Return the [X, Y] coordinate for the center point of the cell that contains the specified text.  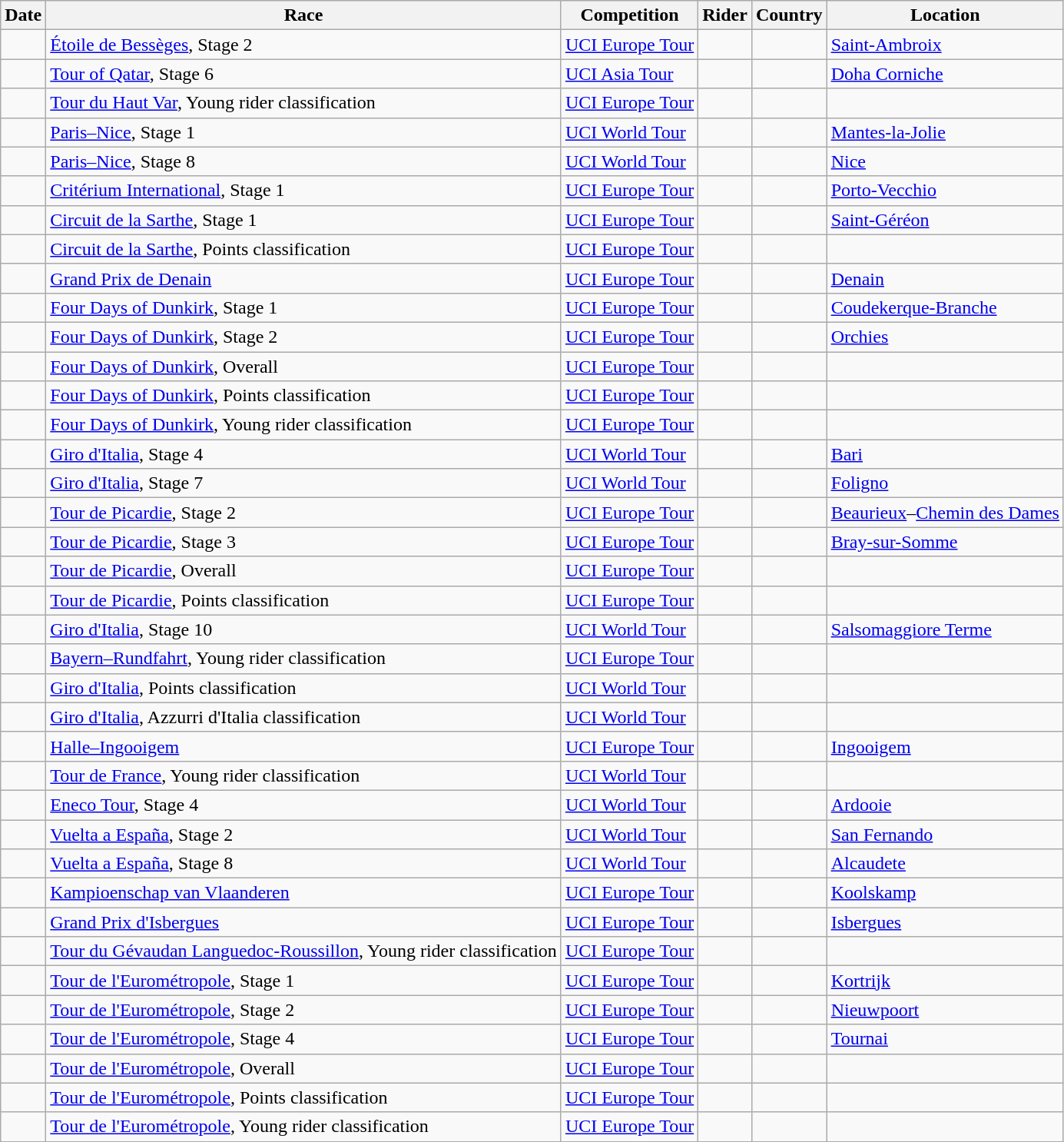
Giro d'Italia, Stage 4 [304, 454]
Tour du Gévaudan Languedoc-Roussillon, Young rider classification [304, 951]
Saint-Ambroix [945, 45]
Giro d'Italia, Points classification [304, 688]
Bari [945, 454]
Ardooie [945, 805]
Koolskamp [945, 893]
Porto-Vecchio [945, 191]
Race [304, 15]
Circuit de la Sarthe, Points classification [304, 249]
Vuelta a España, Stage 2 [304, 834]
Tour de l'Eurométropole, Young rider classification [304, 1127]
Tour du Haut Var, Young rider classification [304, 103]
San Fernando [945, 834]
Competition [629, 15]
Kortrijk [945, 981]
Eneco Tour, Stage 4 [304, 805]
Giro d'Italia, Stage 7 [304, 483]
Saint-Géréon [945, 220]
Four Days of Dunkirk, Stage 2 [304, 337]
Giro d'Italia, Azzurri d'Italia classification [304, 717]
Tour de l'Eurométropole, Overall [304, 1068]
Denain [945, 278]
Bayern–Rundfahrt, Young rider classification [304, 659]
Tour de Picardie, Stage 3 [304, 542]
Isbergues [945, 922]
Location [945, 15]
Foligno [945, 483]
Grand Prix de Denain [304, 278]
UCI Asia Tour [629, 74]
Four Days of Dunkirk, Young rider classification [304, 425]
Alcaudete [945, 864]
Circuit de la Sarthe, Stage 1 [304, 220]
Orchies [945, 337]
Grand Prix d'Isbergues [304, 922]
Critérium International, Stage 1 [304, 191]
Tour de l'Eurométropole, Stage 4 [304, 1039]
Mantes-la-Jolie [945, 132]
Halle–Ingooigem [304, 746]
Kampioenschap van Vlaanderen [304, 893]
Nieuwpoort [945, 1010]
Rider [725, 15]
Giro d'Italia, Stage 10 [304, 629]
Vuelta a España, Stage 8 [304, 864]
Tour de Picardie, Overall [304, 571]
Tour de Picardie, Points classification [304, 600]
Tour de l'Eurométropole, Stage 1 [304, 981]
Tour of Qatar, Stage 6 [304, 74]
Tour de France, Young rider classification [304, 775]
Tour de l'Eurométropole, Points classification [304, 1097]
Paris–Nice, Stage 8 [304, 161]
Doha Corniche [945, 74]
Tour de Picardie, Stage 2 [304, 513]
Nice [945, 161]
Paris–Nice, Stage 1 [304, 132]
Date [23, 15]
Coudekerque-Branche [945, 307]
Tournai [945, 1039]
Bray-sur-Somme [945, 542]
Ingooigem [945, 746]
Four Days of Dunkirk, Points classification [304, 396]
Four Days of Dunkirk, Stage 1 [304, 307]
Beaurieux–Chemin des Dames [945, 513]
Tour de l'Eurométropole, Stage 2 [304, 1010]
Salsomaggiore Terme [945, 629]
Four Days of Dunkirk, Overall [304, 367]
Country [789, 15]
Étoile de Bessèges, Stage 2 [304, 45]
